For the text-containing cell, return its midpoint in (X, Y) coordinate format. 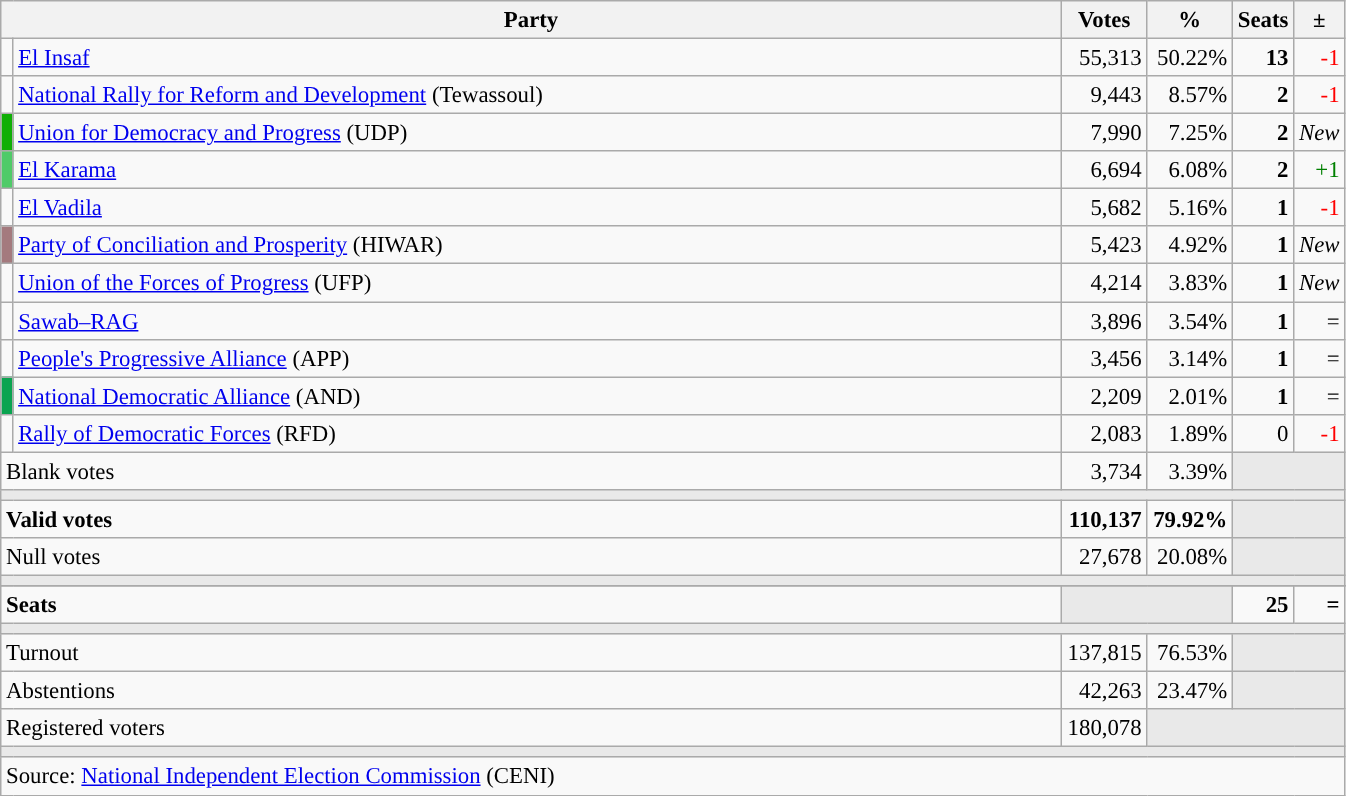
0 (1264, 433)
7,990 (1104, 133)
El Karama (537, 170)
5.16% (1190, 208)
Valid votes (532, 519)
5,423 (1104, 245)
3.39% (1190, 471)
6.08% (1190, 170)
3,734 (1104, 471)
4,214 (1104, 283)
Registered voters (532, 728)
National Democratic Alliance (AND) (537, 396)
25 (1264, 605)
El Insaf (537, 58)
People's Progressive Alliance (APP) (537, 358)
Sawab–RAG (537, 321)
National Rally for Reform and Development (Tewassoul) (537, 95)
110,137 (1104, 519)
20.08% (1190, 557)
1.89% (1190, 433)
42,263 (1104, 691)
3,456 (1104, 358)
55,313 (1104, 58)
2.01% (1190, 396)
Turnout (532, 653)
Null votes (532, 557)
23.47% (1190, 691)
27,678 (1104, 557)
3.14% (1190, 358)
3.54% (1190, 321)
2,083 (1104, 433)
3.83% (1190, 283)
79.92% (1190, 519)
4.92% (1190, 245)
5,682 (1104, 208)
Votes (1104, 20)
± (1320, 20)
+1 (1320, 170)
2,209 (1104, 396)
3,896 (1104, 321)
% (1190, 20)
9,443 (1104, 95)
6,694 (1104, 170)
Party (532, 20)
El Vadila (537, 208)
Union of the Forces of Progress (UFP) (537, 283)
13 (1264, 58)
Abstentions (532, 691)
Blank votes (532, 471)
76.53% (1190, 653)
180,078 (1104, 728)
Party of Conciliation and Prosperity (HIWAR) (537, 245)
50.22% (1190, 58)
Source: National Independent Election Commission (CENI) (673, 777)
Union for Democracy and Progress (UDP) (537, 133)
Rally of Democratic Forces (RFD) (537, 433)
8.57% (1190, 95)
137,815 (1104, 653)
7.25% (1190, 133)
